Locate the cell with the specified text and output its [x, y] center coordinate. 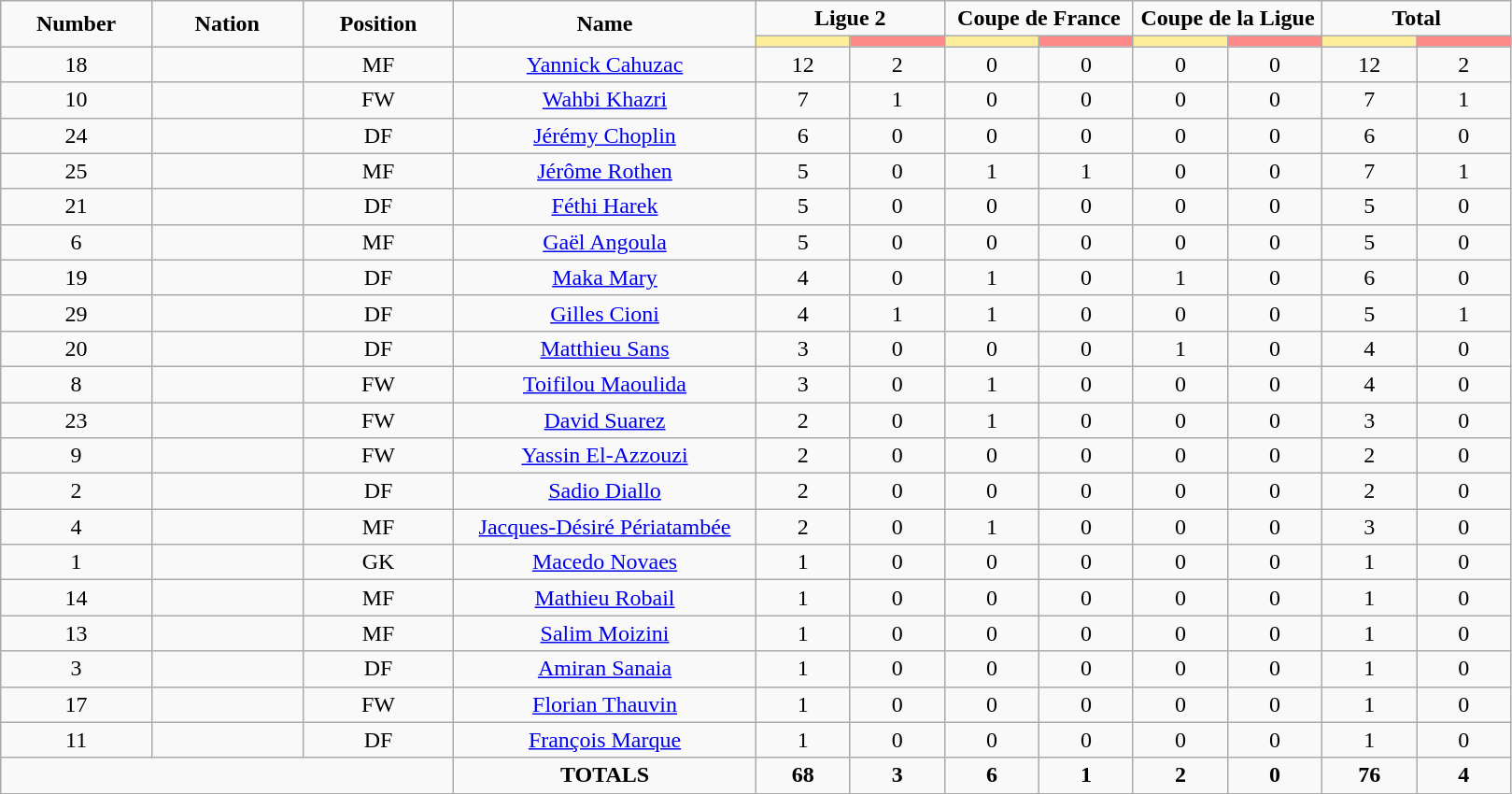
Total [1417, 19]
Ligue 2 [850, 19]
20 [77, 348]
23 [77, 419]
TOTALS [605, 775]
21 [77, 206]
18 [77, 64]
19 [77, 277]
Gaël Angoula [605, 242]
GK [378, 562]
Jérôme Rothen [605, 171]
9 [77, 456]
Florian Thauvin [605, 704]
Wahbi Khazri [605, 100]
Number [77, 24]
13 [77, 633]
Position [378, 24]
Name [605, 24]
Jacques-Désiré Périatambée [605, 527]
Sadio Diallo [605, 491]
Coupe de la Ligue [1227, 19]
Maka Mary [605, 277]
Féthi Harek [605, 206]
14 [77, 598]
Jérémy Choplin [605, 135]
11 [77, 740]
Matthieu Sans [605, 348]
8 [77, 384]
76 [1369, 775]
68 [803, 775]
25 [77, 171]
Macedo Novaes [605, 562]
Coupe de France [1039, 19]
Nation [227, 24]
Yannick Cahuzac [605, 64]
Gilles Cioni [605, 313]
Mathieu Robail [605, 598]
David Suarez [605, 419]
Toifilou Maoulida [605, 384]
Yassin El-Azzouzi [605, 456]
10 [77, 100]
Salim Moizini [605, 633]
24 [77, 135]
François Marque [605, 740]
29 [77, 313]
Amiran Sanaia [605, 669]
17 [77, 704]
